Locate the cell with the specified text and output its (X, Y) center coordinate. 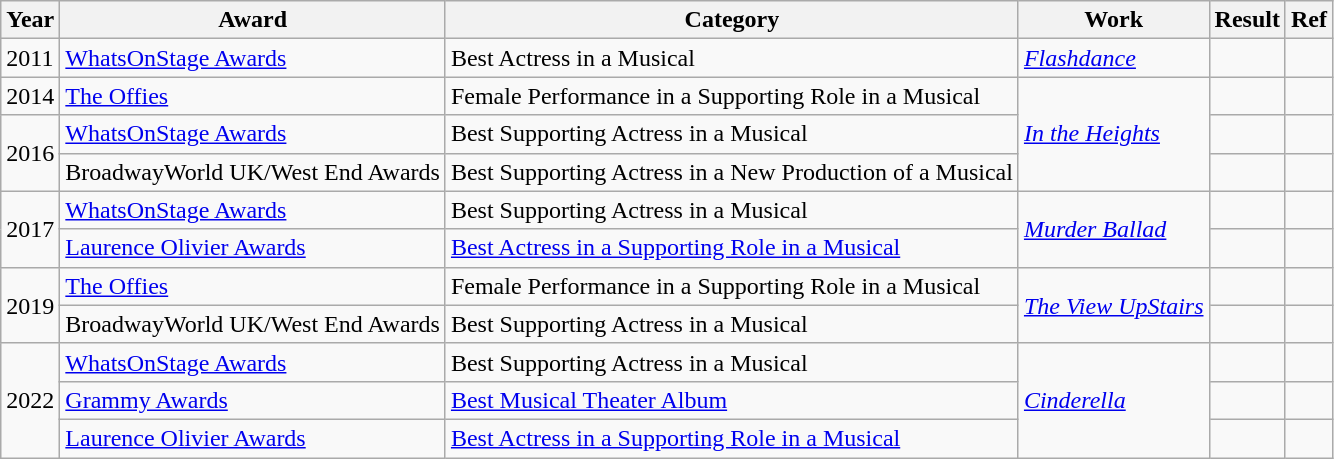
Award (253, 20)
2016 (30, 153)
2019 (30, 305)
Best Supporting Actress in a New Production of a Musical (732, 172)
Work (1114, 20)
The View UpStairs (1114, 305)
2017 (30, 229)
Grammy Awards (253, 400)
Ref (1308, 20)
Cinderella (1114, 400)
Year (30, 20)
2022 (30, 400)
Murder Ballad (1114, 229)
Best Musical Theater Album (732, 400)
In the Heights (1114, 134)
2011 (30, 58)
Best Actress in a Musical (732, 58)
Flashdance (1114, 58)
2014 (30, 96)
Result (1247, 20)
Category (732, 20)
